Pinpoint the cell where the given text exists, returning its (X, Y) midpoint coordinate. 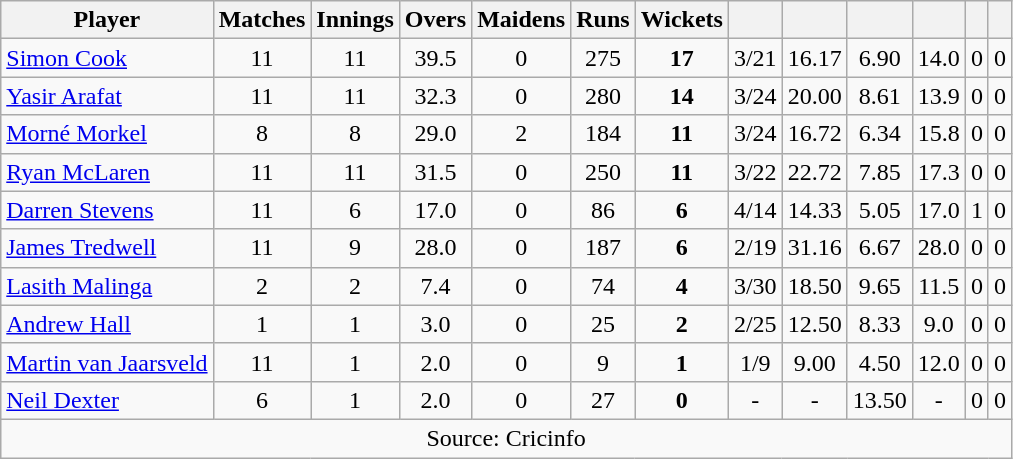
16.17 (814, 58)
280 (603, 96)
Runs (603, 20)
14.0 (938, 58)
Martin van Jaarsveld (107, 362)
11.5 (938, 286)
18.50 (814, 286)
Simon Cook (107, 58)
3/21 (755, 58)
Ryan McLaren (107, 172)
6.67 (880, 248)
Lasith Malinga (107, 286)
4 (682, 286)
Wickets (682, 20)
3.0 (435, 324)
2/25 (755, 324)
Matches (262, 20)
Andrew Hall (107, 324)
9.65 (880, 286)
15.8 (938, 134)
250 (603, 172)
17 (682, 58)
7.85 (880, 172)
16.72 (814, 134)
Innings (355, 20)
14.33 (814, 210)
3/30 (755, 286)
Neil Dexter (107, 400)
12.50 (814, 324)
Player (107, 20)
5.05 (880, 210)
13.50 (880, 400)
17.3 (938, 172)
86 (603, 210)
14 (682, 96)
Maidens (522, 20)
4.50 (880, 362)
27 (603, 400)
4/14 (755, 210)
9.00 (814, 362)
Yasir Arafat (107, 96)
13.9 (938, 96)
39.5 (435, 58)
184 (603, 134)
20.00 (814, 96)
31.16 (814, 248)
James Tredwell (107, 248)
2/19 (755, 248)
8.61 (880, 96)
31.5 (435, 172)
187 (603, 248)
275 (603, 58)
29.0 (435, 134)
Source: Cricinfo (506, 438)
Darren Stevens (107, 210)
Overs (435, 20)
Morné Morkel (107, 134)
6.90 (880, 58)
1/9 (755, 362)
22.72 (814, 172)
7.4 (435, 286)
74 (603, 286)
9.0 (938, 324)
8.33 (880, 324)
12.0 (938, 362)
3/22 (755, 172)
6.34 (880, 134)
25 (603, 324)
32.3 (435, 96)
